Search for the cell housing the specified text and yield its (x, y) center coordinate. 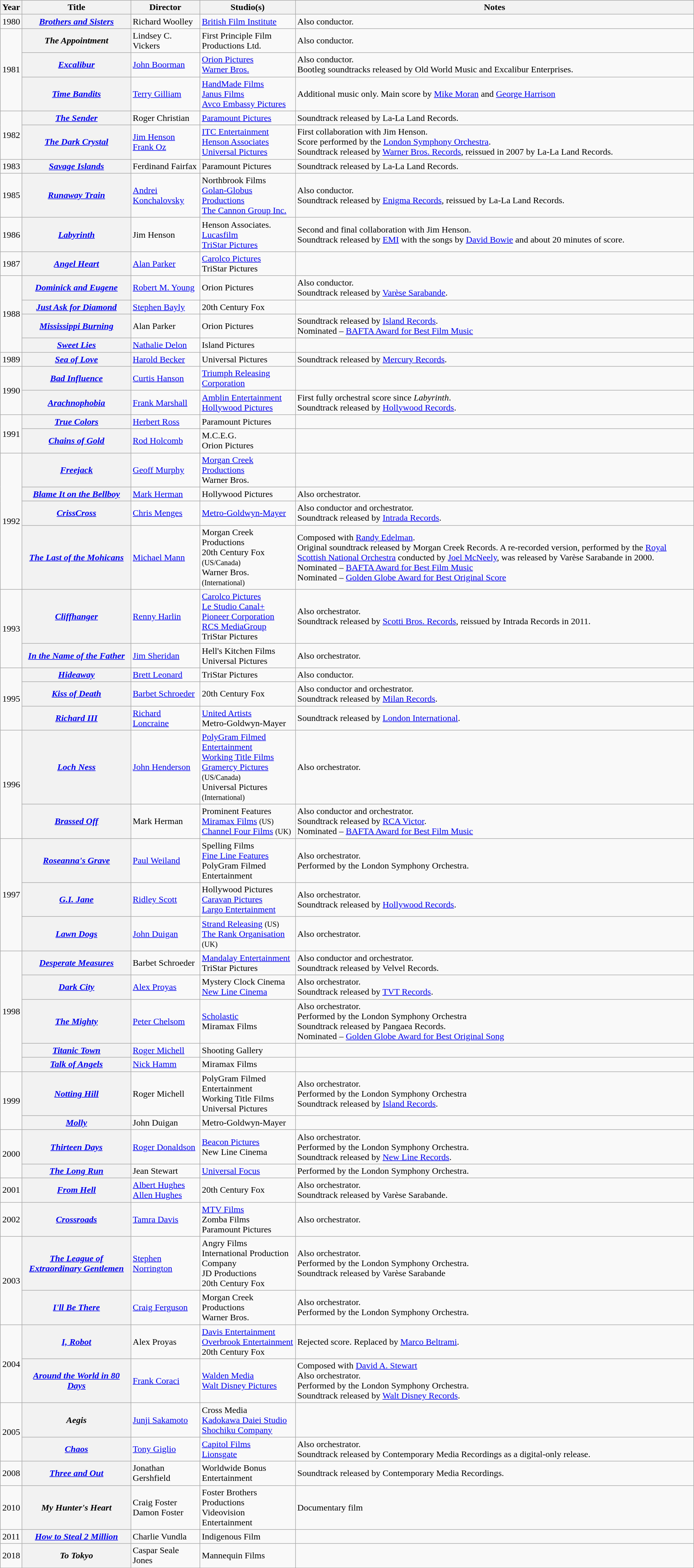
Herbert Ross (165, 422)
1986 (11, 234)
2001 (11, 1190)
In the Name of the Father (76, 656)
Rejected score. Replaced by Marco Beltrami. (495, 1342)
G.I. Jane (76, 900)
Hideaway (76, 675)
Jim Sheridan (165, 656)
MTV FilmsZomba FilmsParamount Pictures (248, 1219)
Caspar Seale Jones (165, 1555)
Kiss of Death (76, 694)
British Film Institute (248, 22)
Dark City (76, 987)
Also conductor.Bootleg soundtracks released by Old World Music and Excalibur Enterprises. (495, 65)
Also conductor and orchestrator.Soundtrack released by Milan Records. (495, 694)
Studio(s) (248, 7)
Angry FilmsInternational Production CompanyJD Productions20th Century Fox (248, 1264)
I'll Be There (76, 1308)
Morgan Creek Productions20th Century Fox (US/Canada) Warner Bros. (International) (248, 557)
Capitol FilmsLionsgate (248, 1449)
Shooting Gallery (248, 1050)
Andrei Konchalovsky (165, 195)
Universal Pictures (248, 359)
1988 (11, 314)
Jim Henson (165, 234)
2018 (11, 1555)
Mystery Clock CinemaNew Line Cinema (248, 987)
Hollywood PicturesCaravan PicturesLargo Entertainment (248, 900)
Hell's Kitchen FilmsUniversal Pictures (248, 656)
1995 (11, 699)
The Appointment (76, 41)
Roger Donaldson (165, 1147)
Ferdinand Fairfax (165, 166)
Additional music only. Main score by Mike Moran and George Harrison (495, 94)
The League of Extraordinary Gentlemen (76, 1264)
Richard III (76, 718)
Peter Chelsom (165, 1021)
How to Steal 2 Million (76, 1536)
I, Robot (76, 1342)
Labyrinth (76, 234)
The Mighty (76, 1021)
Also conductor and orchestrator.Soundtrack released by RCA Victor.Nominated – BAFTA Award for Best Film Music (495, 821)
1983 (11, 166)
Indigenous Film (248, 1536)
Hollywood Pictures (248, 494)
Notes (495, 7)
The Last of the Mohicans (76, 557)
ITC EntertainmentHenson AssociatesUniversal Pictures (248, 142)
Jonathan Gershfield (165, 1473)
Soundtrack released by Island Records.Nominated – BAFTA Award for Best Film Music (495, 326)
Miramax Films (248, 1064)
Triumph Releasing Corporation (248, 378)
First Principle Film Productions Ltd. (248, 41)
United ArtistsMetro-Goldwyn-Mayer (248, 718)
Craig FosterDamon Foster (165, 1507)
2010 (11, 1507)
2000 (11, 1154)
From Hell (76, 1190)
Renny Harlin (165, 616)
1985 (11, 195)
Year (11, 7)
Ridley Scott (165, 900)
Talk of Angels (76, 1064)
Roger Christian (165, 118)
Freejack (76, 470)
The Long Run (76, 1171)
Brett Leonard (165, 675)
John Boorman (165, 65)
M.C.E.G.Orion Pictures (248, 441)
Jean Stewart (165, 1171)
Performed by the London Symphony Orchestra. (495, 1171)
Mississippi Burning (76, 326)
Harold Becker (165, 359)
1990 (11, 391)
Desperate Measures (76, 963)
Arachnophobia (76, 403)
1991 (11, 434)
CrissCross (76, 513)
Brothers and Sisters (76, 22)
First fully orchestral score since Labyrinth.Soundtrack released by Hollywood Records. (495, 403)
Brassed Off (76, 821)
1996 (11, 784)
Lindsey C. Vickers (165, 41)
Cross MediaKadokawa Daiei StudioShochiku Company (248, 1420)
Stephen Bayly (165, 307)
The Sender (76, 118)
Also orchestrator.Soundtrack released by Contemporary Media Recordings as a digital-only release. (495, 1449)
Tamra Davis (165, 1219)
1982 (11, 135)
Terry Gilliam (165, 94)
Runaway Train (76, 195)
2002 (11, 1219)
Northbrook FilmsGolan-Globus ProductionsThe Cannon Group Inc. (248, 195)
Frank Coraci (165, 1381)
True Colors (76, 422)
Roseanna's Grave (76, 860)
Henson Associates.LucasfilmTriStar Pictures (248, 234)
Craig Ferguson (165, 1308)
Molly (76, 1123)
Chaos (76, 1449)
Nick Hamm (165, 1064)
2008 (11, 1473)
Cliffhanger (76, 616)
Also orchestrator.Performed by the London Symphony Orchestra.Soundtrack released by New Line Records. (495, 1147)
TriStar Pictures (248, 675)
2005 (11, 1432)
Loch Ness (76, 767)
Prominent FeaturesMiramax Films (US) Channel Four Films (UK) (248, 821)
Time Bandits (76, 94)
1989 (11, 359)
Also conductor and orchestrator.Soundtrack released by Velvel Records. (495, 963)
Excalibur (76, 65)
Davis EntertainmentOverbrook Entertainment20th Century Fox (248, 1342)
Also conductor.Soundtrack released by Varèse Sarabande. (495, 288)
Around the World in 80 Days (76, 1381)
1997 (11, 895)
Also orchestrator.Soundtrack released by Scotti Bros. Records, reissued by Intrada Records in 2011. (495, 616)
Richard Loncraine (165, 718)
Soundtrack released by London International. (495, 718)
Composed with David A. StewartAlso orchestrator.Performed by the London Symphony Orchestra.Soundtrack released by Walt Disney Records. (495, 1381)
Chris Menges (165, 513)
John Henderson (165, 767)
1993 (11, 628)
Dominick and Eugene (76, 288)
Soundtrack released by Mercury Records. (495, 359)
Savage Islands (76, 166)
Strand Releasing (US) The Rank Organisation (UK) (248, 934)
Aegis (76, 1420)
Also orchestrator.Soundtrack released by Varèse Sarabande. (495, 1190)
Also conductor and orchestrator.Soundtrack released by Intrada Records. (495, 513)
Jim HensonFrank Oz (165, 142)
Also orchestrator.Performed by the London Symphony Orchestra.Soundtrack released by Varèse Sarabande (495, 1264)
1987 (11, 263)
1981 (11, 70)
Beacon PicturesNew Line Cinema (248, 1147)
HandMade FilmsJanus FilmsAvco Embassy Pictures (248, 94)
Foster Brothers ProductionsVideovision Entertainment (248, 1507)
Second and final collaboration with Jim Henson.Soundtrack released by EMI with the songs by David Bowie and about 20 minutes of score. (495, 234)
Three and Out (76, 1473)
PolyGram Filmed EntertainmentWorking Title FilmsGramercy Pictures (US/Canada) Universal Pictures (International) (248, 767)
Carolco PicturesLe Studio Canal+Pioneer CorporationRCS MediaGroupTriStar Pictures (248, 616)
Junji Sakamoto (165, 1420)
Thirteen Days (76, 1147)
Titanic Town (76, 1050)
Crossroads (76, 1219)
The Dark Crystal (76, 142)
Also conductor.Soundtrack released by Enigma Records, reissued by La-La Land Records. (495, 195)
2003 (11, 1281)
Notting Hill (76, 1093)
Carolco PicturesTriStar Pictures (248, 263)
Albert HughesAllen Hughes (165, 1190)
Sea of Love (76, 359)
Also orchestrator.Soundtrack released by Hollywood Records. (495, 900)
My Hunter's Heart (76, 1507)
Director (165, 7)
Walden MediaWalt Disney Pictures (248, 1381)
Sweet Lies (76, 345)
Bad Influence (76, 378)
Mandalay EntertainmentTriStar Pictures (248, 963)
Geoff Murphy (165, 470)
PolyGram Filmed EntertainmentWorking Title FilmsUniversal Pictures (248, 1093)
Tony Giglio (165, 1449)
1999 (11, 1101)
Documentary film (495, 1507)
Stephen Norrington (165, 1264)
Charlie Vundla (165, 1536)
Blame It on the Bellboy (76, 494)
Spelling FilmsFine Line FeaturesPolyGram Filmed Entertainment (248, 860)
Robert M. Young (165, 288)
Rod Holcomb (165, 441)
Orion PicturesWarner Bros. (248, 65)
Michael Mann (165, 557)
Soundtrack released by Contemporary Media Recordings. (495, 1473)
2004 (11, 1364)
Worldwide Bonus Entertainment (248, 1473)
Lawn Dogs (76, 934)
1992 (11, 521)
To Tokyo (76, 1555)
Mannequin Films (248, 1555)
Frank Marshall (165, 403)
2011 (11, 1536)
1980 (11, 22)
Chains of Gold (76, 441)
Universal Focus (248, 1171)
Island Pictures (248, 345)
Amblin EntertainmentHollywood Pictures (248, 403)
ScholasticMiramax Films (248, 1021)
Nathalie Delon (165, 345)
Paul Weiland (165, 860)
1998 (11, 1011)
Also orchestrator.Soundtrack released by TVT Records. (495, 987)
Title (76, 7)
Also orchestrator.Performed by the London Symphony OrchestraSoundtrack released by Island Records. (495, 1093)
Richard Woolley (165, 22)
Just Ask for Diamond (76, 307)
Angel Heart (76, 263)
Curtis Hanson (165, 378)
